Extract the (x, y) coordinate from the center of the cell holding the provided text.  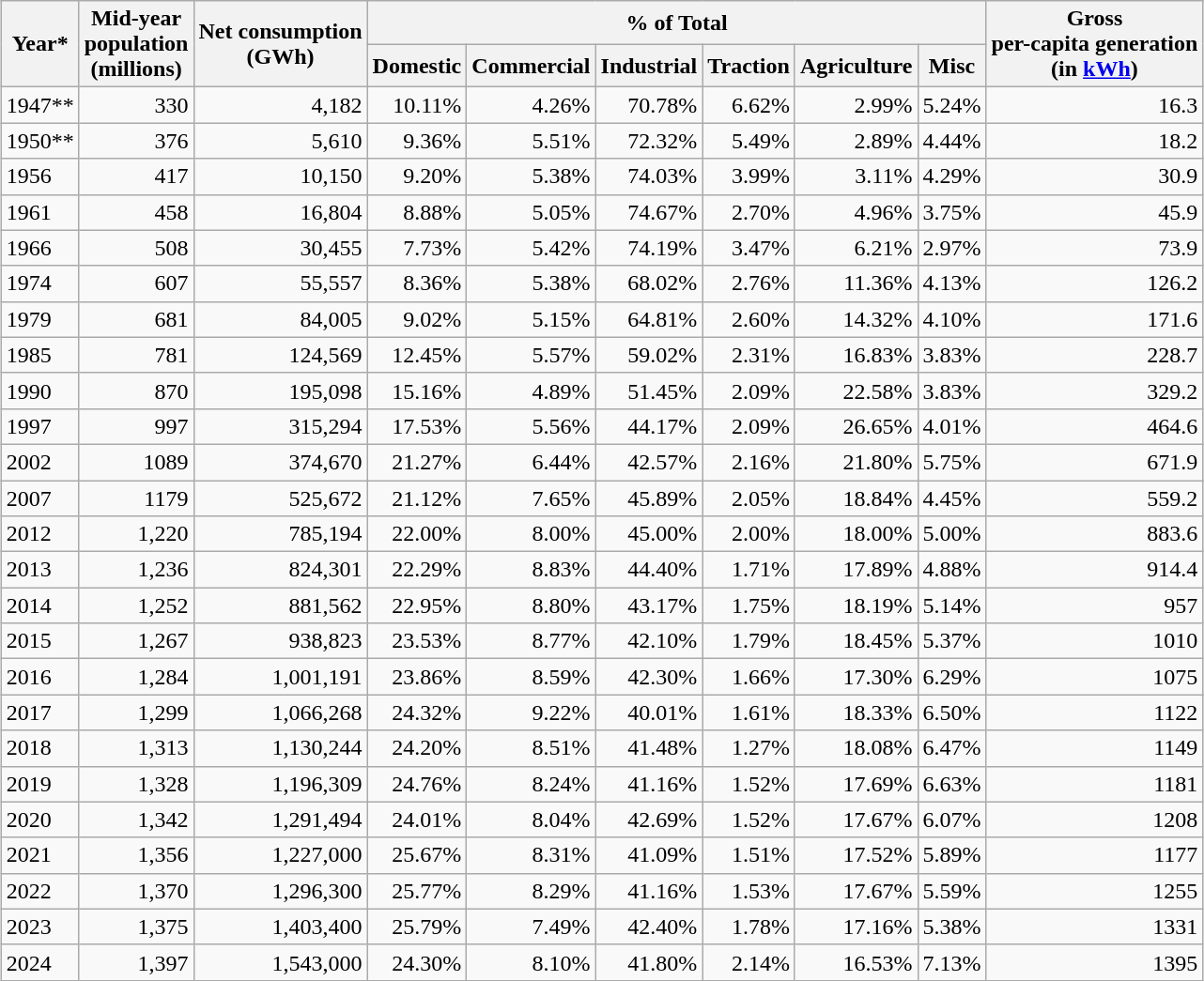
5.56% (532, 426)
51.45% (649, 391)
18.19% (857, 605)
25.67% (417, 855)
2.00% (749, 534)
1,291,494 (280, 820)
681 (136, 319)
42.30% (649, 677)
Misc (952, 66)
24.01% (417, 820)
30.9 (1095, 176)
5.14% (952, 605)
4.13% (952, 284)
914.4 (1095, 570)
2007 (39, 498)
Grossper-capita generation(in kWh) (1095, 44)
671.9 (1095, 462)
781 (136, 355)
1177 (1095, 855)
329.2 (1095, 391)
1395 (1095, 962)
1,296,300 (280, 891)
6.62% (749, 105)
2014 (39, 605)
2015 (39, 641)
2019 (39, 784)
7.65% (532, 498)
8.36% (417, 284)
1950** (39, 141)
16,804 (280, 212)
1966 (39, 248)
8.51% (532, 748)
7.73% (417, 248)
330 (136, 105)
64.81% (649, 319)
2.60% (749, 319)
16.53% (857, 962)
17.89% (857, 570)
8.00% (532, 534)
10,150 (280, 176)
5.42% (532, 248)
3.75% (952, 212)
24.30% (417, 962)
5,610 (280, 141)
44.40% (649, 570)
6.44% (532, 462)
17.16% (857, 927)
1,227,000 (280, 855)
1979 (39, 319)
997 (136, 426)
5.89% (952, 855)
25.77% (417, 891)
18.08% (857, 748)
1089 (136, 462)
41.09% (649, 855)
228.7 (1095, 355)
72.32% (649, 141)
22.29% (417, 570)
16.3 (1095, 105)
957 (1095, 605)
1.61% (749, 713)
6.50% (952, 713)
6.21% (857, 248)
1.66% (749, 677)
1,543,000 (280, 962)
55,557 (280, 284)
4.01% (952, 426)
2013 (39, 570)
4.10% (952, 319)
1.27% (749, 748)
8.10% (532, 962)
8.77% (532, 641)
824,301 (280, 570)
21.27% (417, 462)
43.17% (649, 605)
9.02% (417, 319)
881,562 (280, 605)
3.11% (857, 176)
22.58% (857, 391)
1974 (39, 284)
607 (136, 284)
5.57% (532, 355)
4.29% (952, 176)
4.88% (952, 570)
24.20% (417, 748)
2012 (39, 534)
1.78% (749, 927)
42.40% (649, 927)
1,267 (136, 641)
2017 (39, 713)
2.99% (857, 105)
10.11% (417, 105)
1208 (1095, 820)
464.6 (1095, 426)
4,182 (280, 105)
41.48% (649, 748)
1,066,268 (280, 713)
1,252 (136, 605)
1.75% (749, 605)
1331 (1095, 927)
23.53% (417, 641)
5.51% (532, 141)
26.65% (857, 426)
1,299 (136, 713)
17.53% (417, 426)
1947** (39, 105)
1255 (1095, 891)
1,375 (136, 927)
4.44% (952, 141)
1,284 (136, 677)
1997 (39, 426)
1.71% (749, 570)
1,328 (136, 784)
2020 (39, 820)
11.36% (857, 284)
3.47% (749, 248)
84,005 (280, 319)
458 (136, 212)
18.45% (857, 641)
8.83% (532, 570)
8.88% (417, 212)
24.32% (417, 713)
1,342 (136, 820)
1,220 (136, 534)
5.49% (749, 141)
2.70% (749, 212)
2018 (39, 748)
9.20% (417, 176)
73.9 (1095, 248)
2.14% (749, 962)
45.9 (1095, 212)
5.05% (532, 212)
23.86% (417, 677)
1,397 (136, 962)
5.24% (952, 105)
Industrial (649, 66)
1010 (1095, 641)
22.95% (417, 605)
6.47% (952, 748)
8.24% (532, 784)
17.30% (857, 677)
18.84% (857, 498)
74.03% (649, 176)
40.01% (649, 713)
1,403,400 (280, 927)
Agriculture (857, 66)
870 (136, 391)
18.2 (1095, 141)
8.80% (532, 605)
Year* (39, 44)
6.07% (952, 820)
12.45% (417, 355)
1,130,244 (280, 748)
1122 (1095, 713)
508 (136, 248)
7.13% (952, 962)
Net consumption (GWh) (280, 44)
417 (136, 176)
5.59% (952, 891)
2.31% (749, 355)
41.80% (649, 962)
4.89% (532, 391)
1.51% (749, 855)
59.02% (649, 355)
74.19% (649, 248)
8.31% (532, 855)
2023 (39, 927)
16.83% (857, 355)
5.37% (952, 641)
1.53% (749, 891)
2.89% (857, 141)
17.52% (857, 855)
42.57% (649, 462)
2.16% (749, 462)
1.79% (749, 641)
Traction (749, 66)
2022 (39, 891)
1,001,191 (280, 677)
4.26% (532, 105)
124,569 (280, 355)
42.69% (649, 820)
74.67% (649, 212)
1,370 (136, 891)
25.79% (417, 927)
3.99% (749, 176)
2021 (39, 855)
376 (136, 141)
5.15% (532, 319)
374,670 (280, 462)
5.00% (952, 534)
8.04% (532, 820)
1,356 (136, 855)
15.16% (417, 391)
24.76% (417, 784)
785,194 (280, 534)
14.32% (857, 319)
70.78% (649, 105)
21.80% (857, 462)
1956 (39, 176)
1,313 (136, 748)
8.59% (532, 677)
1181 (1095, 784)
315,294 (280, 426)
2.76% (749, 284)
1075 (1095, 677)
938,823 (280, 641)
1,236 (136, 570)
22.00% (417, 534)
45.00% (649, 534)
126.2 (1095, 284)
5.75% (952, 462)
883.6 (1095, 534)
1149 (1095, 748)
171.6 (1095, 319)
45.89% (649, 498)
1,196,309 (280, 784)
30,455 (280, 248)
9.22% (532, 713)
525,672 (280, 498)
1961 (39, 212)
18.33% (857, 713)
21.12% (417, 498)
8.29% (532, 891)
42.10% (649, 641)
2016 (39, 677)
559.2 (1095, 498)
6.29% (952, 677)
17.69% (857, 784)
% of Total (676, 23)
68.02% (649, 284)
1985 (39, 355)
2.05% (749, 498)
Commercial (532, 66)
2002 (39, 462)
Domestic (417, 66)
2024 (39, 962)
4.45% (952, 498)
18.00% (857, 534)
6.63% (952, 784)
9.36% (417, 141)
4.96% (857, 212)
1990 (39, 391)
44.17% (649, 426)
Mid-year population (millions) (136, 44)
2.97% (952, 248)
195,098 (280, 391)
1179 (136, 498)
7.49% (532, 927)
